Locate the cell with the specified text and output its [x, y] center coordinate. 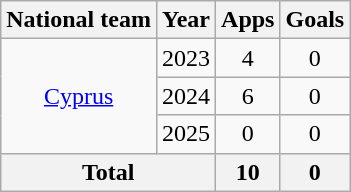
6 [248, 96]
10 [248, 172]
2024 [186, 96]
2023 [186, 58]
4 [248, 58]
Cyprus [79, 96]
Goals [315, 20]
Year [186, 20]
Apps [248, 20]
National team [79, 20]
2025 [186, 134]
Total [108, 172]
